Return the (x, y) coordinate for the center point of the cell that contains the specified text.  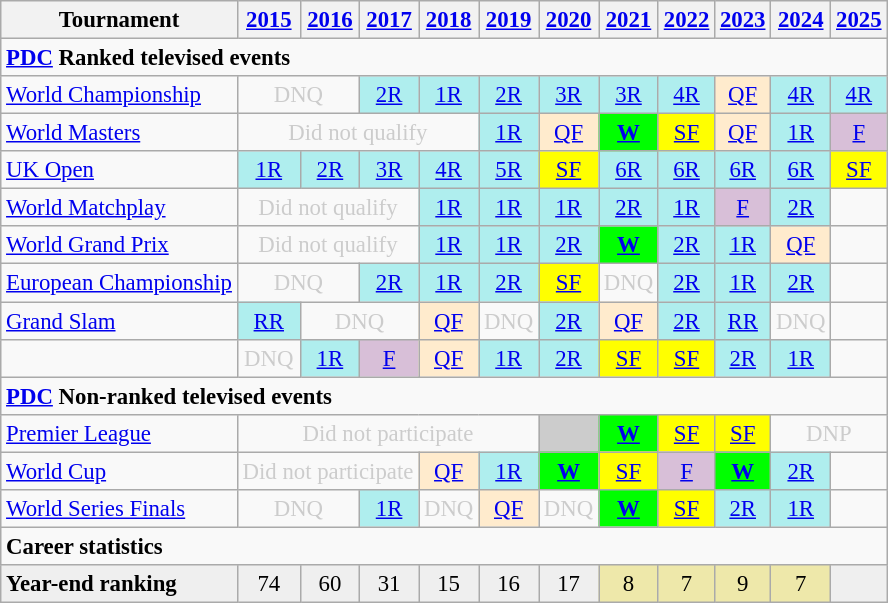
World Series Finals (119, 509)
World Cup (119, 471)
World Grand Prix (119, 245)
UK Open (119, 170)
Year-end ranking (119, 584)
2024 (801, 20)
2019 (509, 20)
Premier League (119, 433)
Career statistics (444, 546)
31 (388, 584)
World Masters (119, 133)
2022 (686, 20)
60 (330, 584)
2021 (628, 20)
PDC Non-ranked televised events (444, 396)
Grand Slam (119, 321)
World Championship (119, 95)
DNP (829, 433)
PDC Ranked televised events (444, 58)
2018 (449, 20)
European Championship (119, 283)
Tournament (119, 20)
World Matchplay (119, 208)
2015 (268, 20)
8 (628, 584)
5R (509, 170)
2020 (569, 20)
15 (449, 584)
9 (743, 584)
16 (509, 584)
74 (268, 584)
2025 (859, 20)
2016 (330, 20)
2017 (388, 20)
17 (569, 584)
2023 (743, 20)
